Extract the [X, Y] coordinate from the center of the cell holding the provided text.  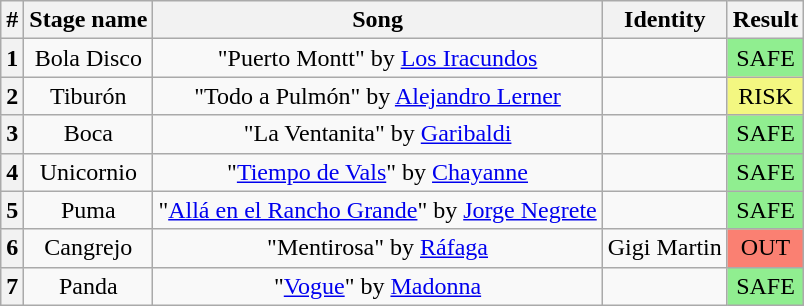
OUT [765, 248]
5 [12, 210]
Gigi Martin [664, 248]
2 [12, 96]
"La Ventanita" by Garibaldi [378, 134]
"Tiempo de Vals" by Chayanne [378, 172]
6 [12, 248]
Puma [88, 210]
"Puerto Montt" by Los Iracundos [378, 58]
Identity [664, 20]
"Mentirosa" by Ráfaga [378, 248]
Stage name [88, 20]
"Vogue" by Madonna [378, 286]
Tiburón [88, 96]
RISK [765, 96]
# [12, 20]
7 [12, 286]
3 [12, 134]
Unicornio [88, 172]
Bola Disco [88, 58]
Panda [88, 286]
Song [378, 20]
"Allá en el Rancho Grande" by Jorge Negrete [378, 210]
4 [12, 172]
Cangrejo [88, 248]
Result [765, 20]
"Todo a Pulmón" by Alejandro Lerner [378, 96]
Boca [88, 134]
1 [12, 58]
